Provide the (x, y) coordinate of the cell's center where the given text is located.  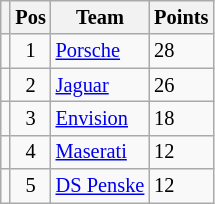
Jaguar (100, 85)
26 (181, 85)
Points (181, 17)
Team (100, 17)
3 (30, 118)
5 (30, 186)
2 (30, 85)
18 (181, 118)
Maserati (100, 152)
Pos (30, 17)
Porsche (100, 51)
4 (30, 152)
Envision (100, 118)
DS Penske (100, 186)
1 (30, 51)
28 (181, 51)
